Identify which cell holds the provided text, then report its (X, Y) central coordinate. 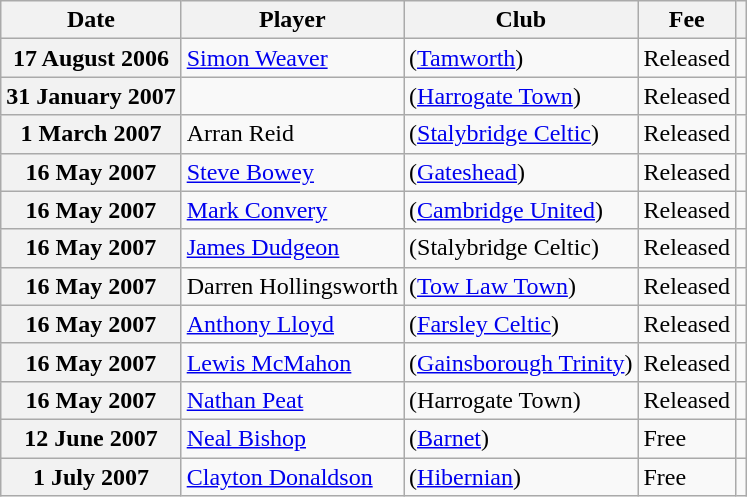
(Cambridge United) (521, 210)
Club (521, 20)
12 June 2007 (91, 438)
Player (292, 20)
Simon Weaver (292, 58)
Steve Bowey (292, 172)
31 January 2007 (91, 96)
(Gainsborough Trinity) (521, 362)
Neal Bishop (292, 438)
Fee (687, 20)
Anthony Lloyd (292, 324)
1 July 2007 (91, 477)
(Farsley Celtic) (521, 324)
Clayton Donaldson (292, 477)
(Hibernian) (521, 477)
Nathan Peat (292, 400)
(Gateshead) (521, 172)
(Tow Law Town) (521, 286)
James Dudgeon (292, 248)
Date (91, 20)
(Tamworth) (521, 58)
Mark Convery (292, 210)
17 August 2006 (91, 58)
Lewis McMahon (292, 362)
Darren Hollingsworth (292, 286)
(Barnet) (521, 438)
1 March 2007 (91, 134)
Arran Reid (292, 134)
